Find where the given text appears and provide that cell's center as (X, Y) coordinate. 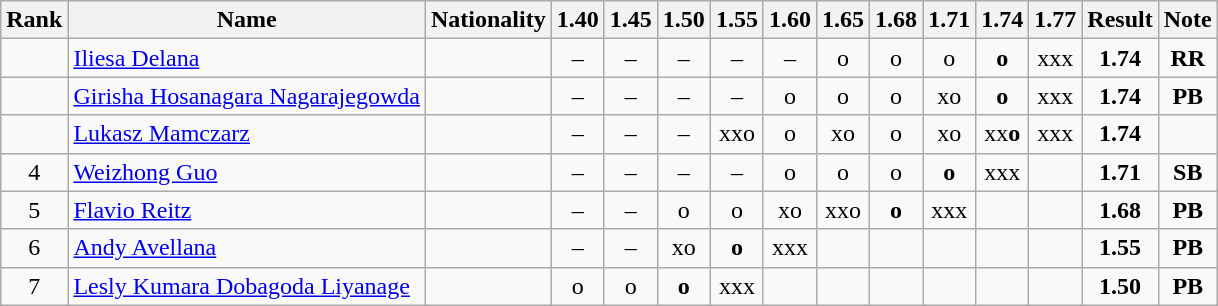
Andy Avellana (247, 248)
1.77 (1056, 20)
Nationality (488, 20)
Result (1120, 20)
7 (34, 286)
Weizhong Guo (247, 172)
1.65 (842, 20)
Flavio Reitz (247, 210)
Name (247, 20)
Iliesa Delana (247, 58)
Girisha Hosanagara Nagarajegowda (247, 96)
Lesly Kumara Dobagoda Liyanage (247, 286)
Rank (34, 20)
5 (34, 210)
SB (1188, 172)
Note (1188, 20)
1.40 (578, 20)
1.60 (790, 20)
4 (34, 172)
6 (34, 248)
1.45 (630, 20)
Lukasz Mamczarz (247, 134)
RR (1188, 58)
